Capture the cell that displays the provided text and extract its [X, Y] central coordinate. 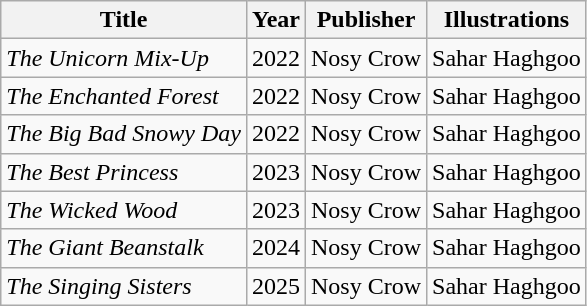
Illustrations [507, 20]
Year [276, 20]
Title [124, 20]
The Singing Sisters [124, 286]
The Unicorn Mix-Up [124, 58]
2025 [276, 286]
The Wicked Wood [124, 210]
Publisher [366, 20]
The Best Princess [124, 172]
2024 [276, 248]
The Enchanted Forest [124, 96]
The Big Bad Snowy Day [124, 134]
The Giant Beanstalk [124, 248]
